Detect which cell encompasses the target text, then output its [x, y] center coordinate. 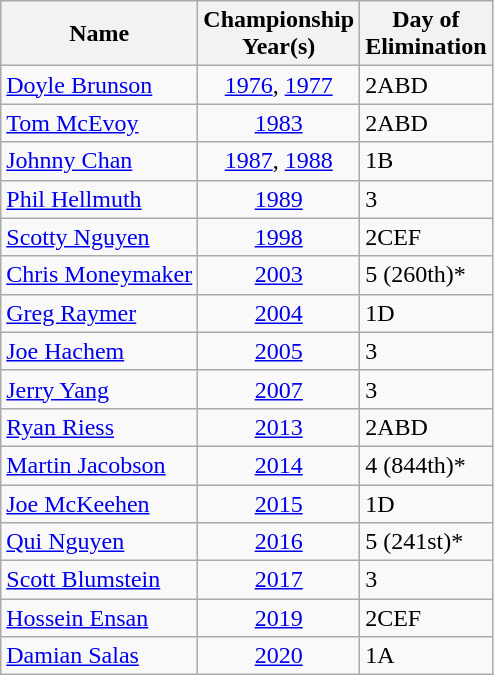
1998 [279, 237]
Joe Hachem [100, 351]
1989 [279, 199]
Johnny Chan [100, 161]
2016 [279, 542]
ChampionshipYear(s) [279, 34]
Scott Blumstein [100, 580]
1B [426, 161]
2013 [279, 427]
4 (844th)* [426, 465]
Hossein Ensan [100, 618]
5 (260th)* [426, 275]
2019 [279, 618]
Greg Raymer [100, 313]
2007 [279, 389]
Doyle Brunson [100, 85]
2003 [279, 275]
Chris Moneymaker [100, 275]
2014 [279, 465]
2005 [279, 351]
2020 [279, 656]
Name [100, 34]
Joe McKeehen [100, 503]
Qui Nguyen [100, 542]
2017 [279, 580]
Jerry Yang [100, 389]
Scotty Nguyen [100, 237]
2004 [279, 313]
Day ofElimination [426, 34]
Tom McEvoy [100, 123]
1A [426, 656]
1976, 1977 [279, 85]
Martin Jacobson [100, 465]
Ryan Riess [100, 427]
2015 [279, 503]
1987, 1988 [279, 161]
5 (241st)* [426, 542]
1983 [279, 123]
Phil Hellmuth [100, 199]
Damian Salas [100, 656]
